For the text-containing cell, return its midpoint in (x, y) coordinate format. 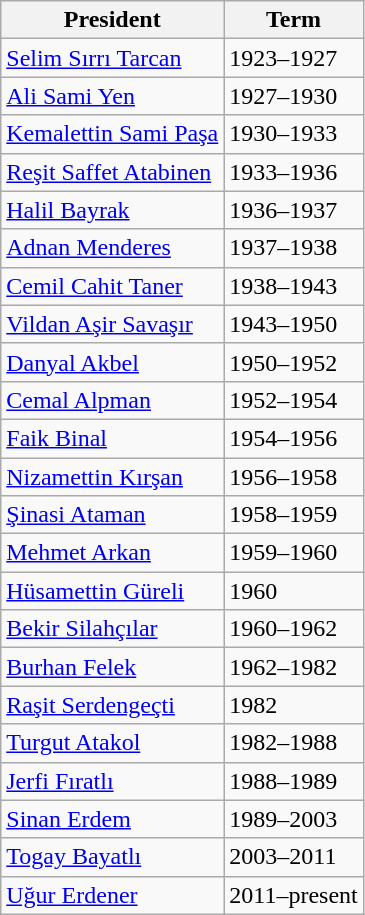
Hüsamettin Güreli (112, 591)
1959–1960 (294, 553)
Adnan Menderes (112, 248)
Vildan Aşir Savaşır (112, 324)
1937–1938 (294, 248)
Turgut Atakol (112, 743)
1982 (294, 705)
Mehmet Arkan (112, 553)
Kemalettin Sami Paşa (112, 134)
1960–1962 (294, 629)
Raşit Serdengeçti (112, 705)
Uğur Erdener (112, 895)
1938–1943 (294, 286)
2003–2011 (294, 857)
1982–1988 (294, 743)
1933–1936 (294, 172)
Togay Bayatlı (112, 857)
President (112, 20)
1950–1952 (294, 362)
1936–1937 (294, 210)
1923–1927 (294, 58)
Şinasi Ataman (112, 515)
1988–1989 (294, 781)
1956–1958 (294, 477)
Selim Sırrı Tarcan (112, 58)
1952–1954 (294, 400)
Faik Binal (112, 438)
2011–present (294, 895)
Burhan Felek (112, 667)
Reşit Saffet Atabinen (112, 172)
1958–1959 (294, 515)
Halil Bayrak (112, 210)
Sinan Erdem (112, 819)
Danyal Akbel (112, 362)
Bekir Silahçılar (112, 629)
Term (294, 20)
1960 (294, 591)
Ali Sami Yen (112, 96)
1954–1956 (294, 438)
Cemal Alpman (112, 400)
1930–1933 (294, 134)
Jerfi Fıratlı (112, 781)
1989–2003 (294, 819)
1927–1930 (294, 96)
1962–1982 (294, 667)
Cemil Cahit Taner (112, 286)
Nizamettin Kırşan (112, 477)
1943–1950 (294, 324)
